Return [X, Y] of the center of cell containing provided text 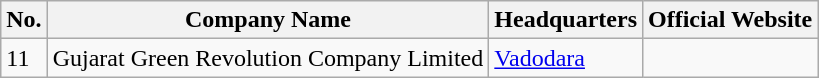
Official Website [730, 20]
Vadodara [566, 58]
Company Name [268, 20]
No. [24, 20]
Headquarters [566, 20]
11 [24, 58]
Gujarat Green Revolution Company Limited [268, 58]
